Find where the given text appears and provide that cell's center as [x, y] coordinate. 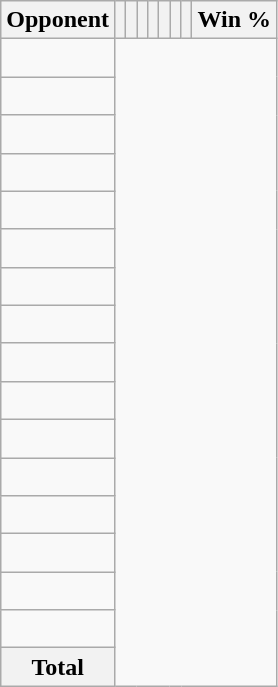
Opponent [58, 20]
Total [58, 667]
Win % [234, 20]
